Return the (X, Y) coordinate for the center point of the cell that contains the specified text.  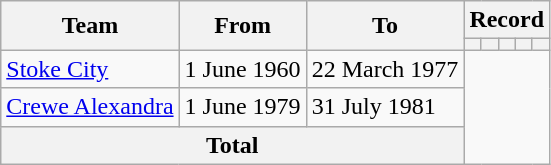
Stoke City (90, 69)
31 July 1981 (385, 107)
Crewe Alexandra (90, 107)
Total (232, 145)
1 June 1979 (242, 107)
22 March 1977 (385, 69)
1 June 1960 (242, 69)
Team (90, 26)
From (242, 26)
Record (507, 20)
To (385, 26)
